Identify which cell holds the provided text, then report its [x, y] central coordinate. 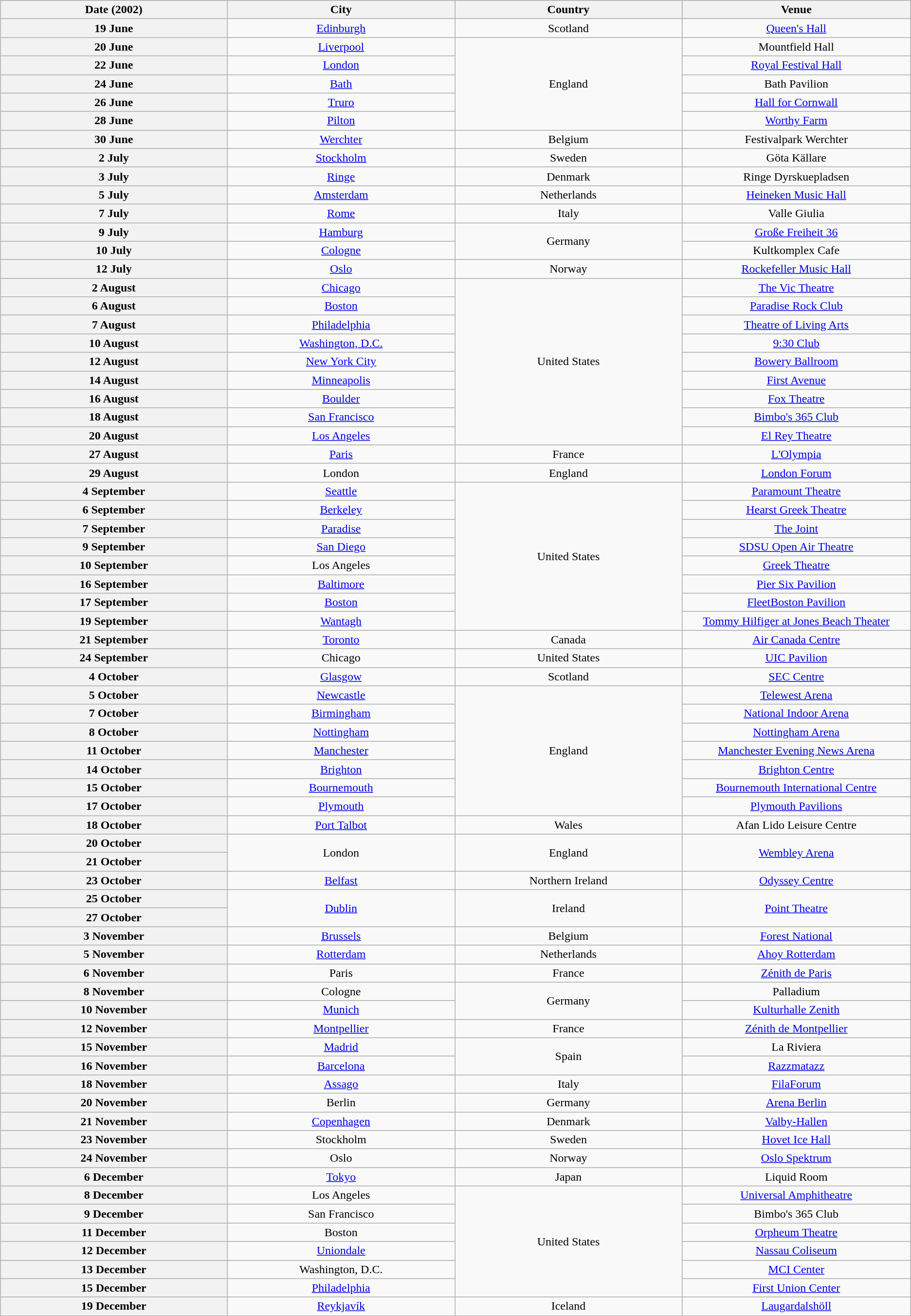
27 August [114, 454]
Brussels [341, 936]
21 October [114, 862]
8 October [114, 732]
Munich [341, 1010]
16 September [114, 584]
Rockefeller Music Hall [796, 269]
Werchter [341, 139]
Bournemouth [341, 787]
Ireland [568, 908]
Nassau Coliseum [796, 1251]
Rome [341, 213]
Oslo Spektrum [796, 1158]
11 December [114, 1232]
The Vic Theatre [796, 288]
30 June [114, 139]
20 June [114, 47]
Pier Six Pavilion [796, 584]
The Joint [796, 528]
San Diego [341, 547]
Paradise Rock Club [796, 306]
Truro [341, 102]
Belfast [341, 880]
13 December [114, 1269]
16 August [114, 399]
8 December [114, 1195]
Manchester [341, 750]
Hall for Cornwall [796, 102]
Berkeley [341, 510]
Plymouth [341, 806]
19 September [114, 621]
Mountfield Hall [796, 47]
Iceland [568, 1306]
22 June [114, 65]
9 December [114, 1214]
Hamburg [341, 232]
Valby-Hallen [796, 1121]
2 July [114, 158]
24 September [114, 658]
First Avenue [796, 380]
Ringe Dyrskuepladsen [796, 176]
6 September [114, 510]
Baltimore [341, 584]
Edinburgh [341, 28]
7 September [114, 528]
Wantagh [341, 621]
Toronto [341, 640]
Pilton [341, 121]
Bath Pavilion [796, 84]
10 August [114, 343]
Seattle [341, 491]
UIC Pavilion [796, 658]
Telewest Arena [796, 695]
Bath [341, 84]
4 September [114, 491]
MCI Center [796, 1269]
Valle Giulia [796, 213]
28 June [114, 121]
Dublin [341, 908]
18 August [114, 417]
10 September [114, 566]
Berlin [341, 1102]
Göta Källare [796, 158]
Festivalpark Werchter [796, 139]
Glasgow [341, 676]
7 July [114, 213]
Wembley Arena [796, 853]
14 October [114, 769]
Bowery Ballroom [796, 362]
Point Theatre [796, 908]
9:30 Club [796, 343]
2 August [114, 288]
FleetBoston Pavilion [796, 603]
19 December [114, 1306]
Fox Theatre [796, 399]
Tokyo [341, 1177]
Madrid [341, 1047]
Ahoy Rotterdam [796, 954]
London Forum [796, 473]
City [341, 10]
4 October [114, 676]
Odyssey Centre [796, 880]
Boulder [341, 399]
Uniondale [341, 1251]
15 November [114, 1047]
Theatre of Living Arts [796, 325]
Copenhagen [341, 1121]
5 November [114, 954]
Liquid Room [796, 1177]
17 October [114, 806]
Afan Lido Leisure Centre [796, 825]
Zénith de Paris [796, 973]
27 October [114, 917]
Assago [341, 1084]
Zénith de Montpellier [796, 1028]
20 October [114, 843]
16 November [114, 1065]
Kultkomplex Cafe [796, 251]
5 July [114, 195]
23 November [114, 1140]
Greek Theatre [796, 566]
Ringe [341, 176]
6 December [114, 1177]
Port Talbot [341, 825]
17 September [114, 603]
Arena Berlin [796, 1102]
29 August [114, 473]
Manchester Evening News Arena [796, 750]
Montpellier [341, 1028]
12 November [114, 1028]
Heineken Music Hall [796, 195]
Brighton [341, 769]
5 October [114, 695]
La Riviera [796, 1047]
10 November [114, 1010]
Hovet Ice Hall [796, 1140]
12 July [114, 269]
L'Olympia [796, 454]
Barcelona [341, 1065]
21 September [114, 640]
Spain [568, 1056]
3 November [114, 936]
Japan [568, 1177]
Paradise [341, 528]
Forest National [796, 936]
Tommy Hilfiger at Jones Beach Theater [796, 621]
Northern Ireland [568, 880]
Venue [796, 10]
Canada [568, 640]
Brighton Centre [796, 769]
12 December [114, 1251]
National Indoor Arena [796, 713]
23 October [114, 880]
Reykjavík [341, 1306]
9 September [114, 547]
11 October [114, 750]
Worthy Farm [796, 121]
15 December [114, 1288]
Country [568, 10]
Universal Amphitheatre [796, 1195]
Date (2002) [114, 10]
First Union Center [796, 1288]
Air Canada Centre [796, 640]
26 June [114, 102]
Razzmatazz [796, 1065]
Plymouth Pavilions [796, 806]
Minneapolis [341, 380]
Laugardalshöll [796, 1306]
24 November [114, 1158]
Orpheum Theatre [796, 1232]
20 November [114, 1102]
El Rey Theatre [796, 436]
Birmingham [341, 713]
Palladium [796, 991]
21 November [114, 1121]
Liverpool [341, 47]
7 August [114, 325]
Amsterdam [341, 195]
8 November [114, 991]
12 August [114, 362]
Paramount Theatre [796, 491]
3 July [114, 176]
Bournemouth International Centre [796, 787]
Nottingham Arena [796, 732]
9 July [114, 232]
Hearst Greek Theatre [796, 510]
25 October [114, 899]
Royal Festival Hall [796, 65]
7 October [114, 713]
New York City [341, 362]
Wales [568, 825]
SEC Centre [796, 676]
6 November [114, 973]
Newcastle [341, 695]
20 August [114, 436]
FilaForum [796, 1084]
Große Freiheit 36 [796, 232]
Kulturhalle Zenith [796, 1010]
19 June [114, 28]
Nottingham [341, 732]
14 August [114, 380]
6 August [114, 306]
Queen's Hall [796, 28]
18 November [114, 1084]
Rotterdam [341, 954]
15 October [114, 787]
10 July [114, 251]
18 October [114, 825]
SDSU Open Air Theatre [796, 547]
24 June [114, 84]
